Output the [x, y] coordinate of the center of the cell containing the given text.  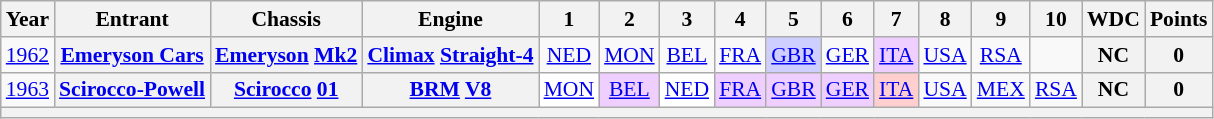
4 [740, 19]
Scirocco-Powell [132, 90]
3 [687, 19]
Emeryson Cars [132, 55]
1 [570, 19]
BRM V8 [450, 90]
5 [794, 19]
Year [28, 19]
Scirocco 01 [286, 90]
9 [1001, 19]
Engine [450, 19]
Emeryson Mk2 [286, 55]
7 [896, 19]
MEX [1001, 90]
2 [630, 19]
6 [848, 19]
10 [1056, 19]
Points [1179, 19]
Entrant [132, 19]
WDC [1114, 19]
8 [944, 19]
1963 [28, 90]
1962 [28, 55]
Chassis [286, 19]
Climax Straight-4 [450, 55]
